Find where the given text appears and provide that cell's center as [X, Y] coordinate. 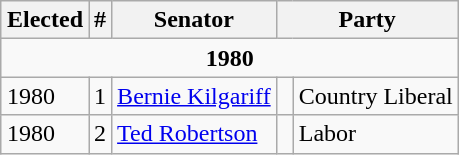
2 [100, 134]
Elected [44, 20]
Labor [376, 134]
1 [100, 96]
Ted Robertson [194, 134]
Senator [194, 20]
Bernie Kilgariff [194, 96]
# [100, 20]
Country Liberal [376, 96]
Party [367, 20]
